Identify which cell holds the provided text, then report its [x, y] central coordinate. 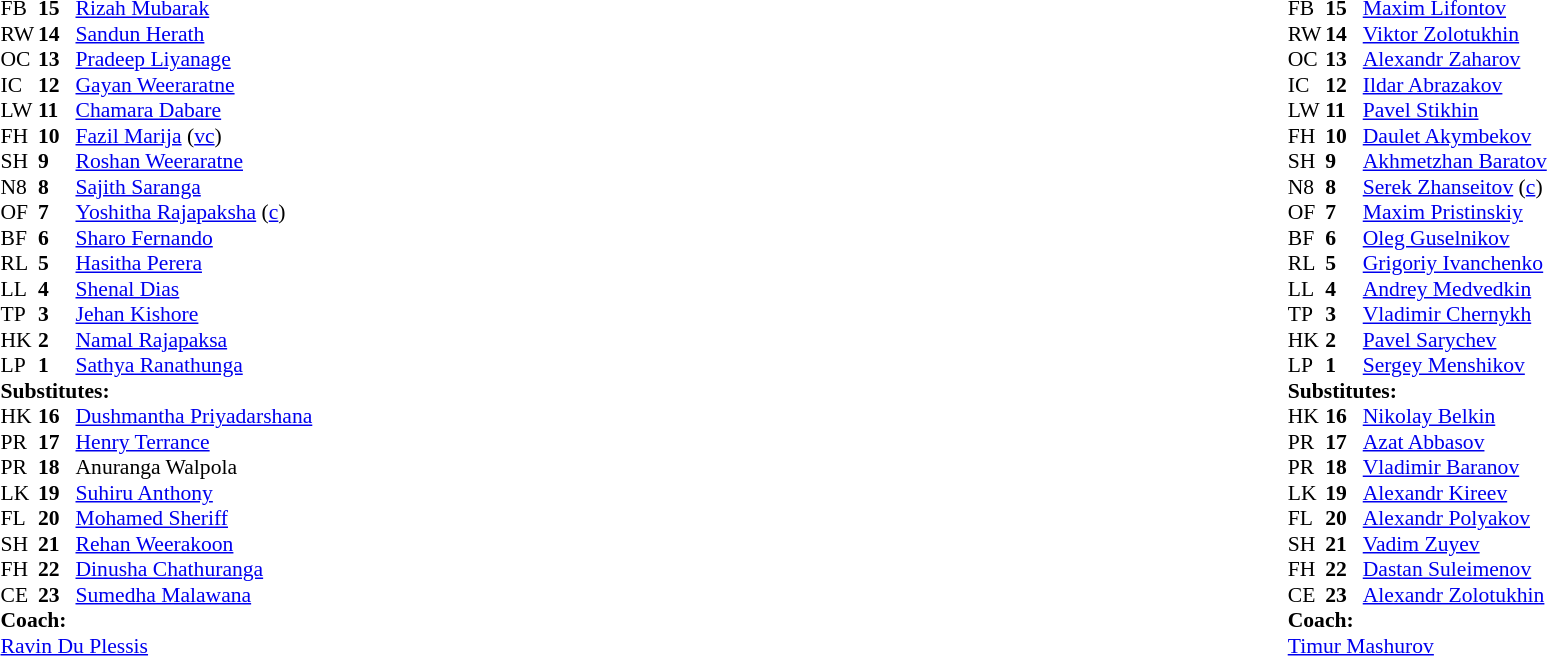
Hasitha Perera [194, 263]
Chamara Dabare [194, 111]
Vladimir Chernykh [1455, 315]
Oleg Guselnikov [1455, 238]
Dastan Suleimenov [1455, 569]
Fazil Marija (vc) [194, 136]
Sathya Ranathunga [194, 365]
Sergey Menshikov [1455, 365]
Akhmetzhan Baratov [1455, 161]
Viktor Zolotukhin [1455, 34]
Sajith Saranga [194, 187]
Alexandr Polyakov [1455, 519]
Henry Terrance [194, 442]
Rehan Weerakoon [194, 544]
Pavel Sarychev [1455, 340]
Pavel Stikhin [1455, 111]
Yoshitha Rajapaksha (c) [194, 213]
Azat Abbasov [1455, 442]
Mohamed Sheriff [194, 519]
Alexandr Zaharov [1455, 59]
Vladimir Baranov [1455, 467]
Ildar Abrazakov [1455, 85]
Alexandr Zolotukhin [1455, 595]
Vadim Zuyev [1455, 544]
Nikolay Belkin [1455, 417]
Jehan Kishore [194, 315]
Roshan Weeraratne [194, 161]
Alexandr Kireev [1455, 493]
Dushmantha Priyadarshana [194, 417]
Suhiru Anthony [194, 493]
Gayan Weeraratne [194, 85]
Namal Rajapaksa [194, 340]
Andrey Medvedkin [1455, 289]
Daulet Akymbekov [1455, 136]
Grigoriy Ivanchenko [1455, 263]
Serek Zhanseitov (c) [1455, 187]
Dinusha Chathuranga [194, 569]
Sandun Herath [194, 34]
Pradeep Liyanage [194, 59]
Sumedha Malawana [194, 595]
Sharo Fernando [194, 238]
Maxim Pristinskiy [1455, 213]
Shenal Dias [194, 289]
Anuranga Walpola [194, 467]
